Search for the cell housing the specified text and yield its [x, y] center coordinate. 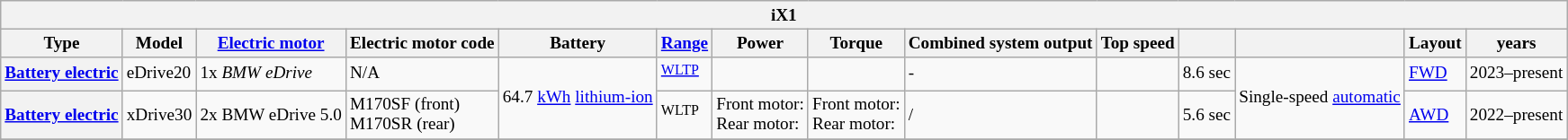
N/A [422, 74]
Layout [1435, 43]
Single-speed automatic [1321, 99]
Torque [856, 43]
M170SF (front)M170SR (rear) [422, 114]
/ [1000, 114]
5.6 sec [1206, 114]
FWD [1435, 74]
Power [761, 43]
2023–present [1517, 74]
8.6 sec [1206, 74]
2x BMW eDrive 5.0 [272, 114]
eDrive20 [159, 74]
Combined system output [1000, 43]
AWD [1435, 114]
64.7 kWh lithium-ion [578, 99]
Battery [578, 43]
Electric motor [272, 43]
iX1 [784, 15]
years [1517, 43]
Range [684, 43]
Type [61, 43]
Top speed [1137, 43]
- [1000, 74]
2022–present [1517, 114]
Electric motor code [422, 43]
1x BMW eDrive [272, 74]
xDrive30 [159, 114]
Model [159, 43]
